Detect which cell encompasses the target text, then output its (x, y) center coordinate. 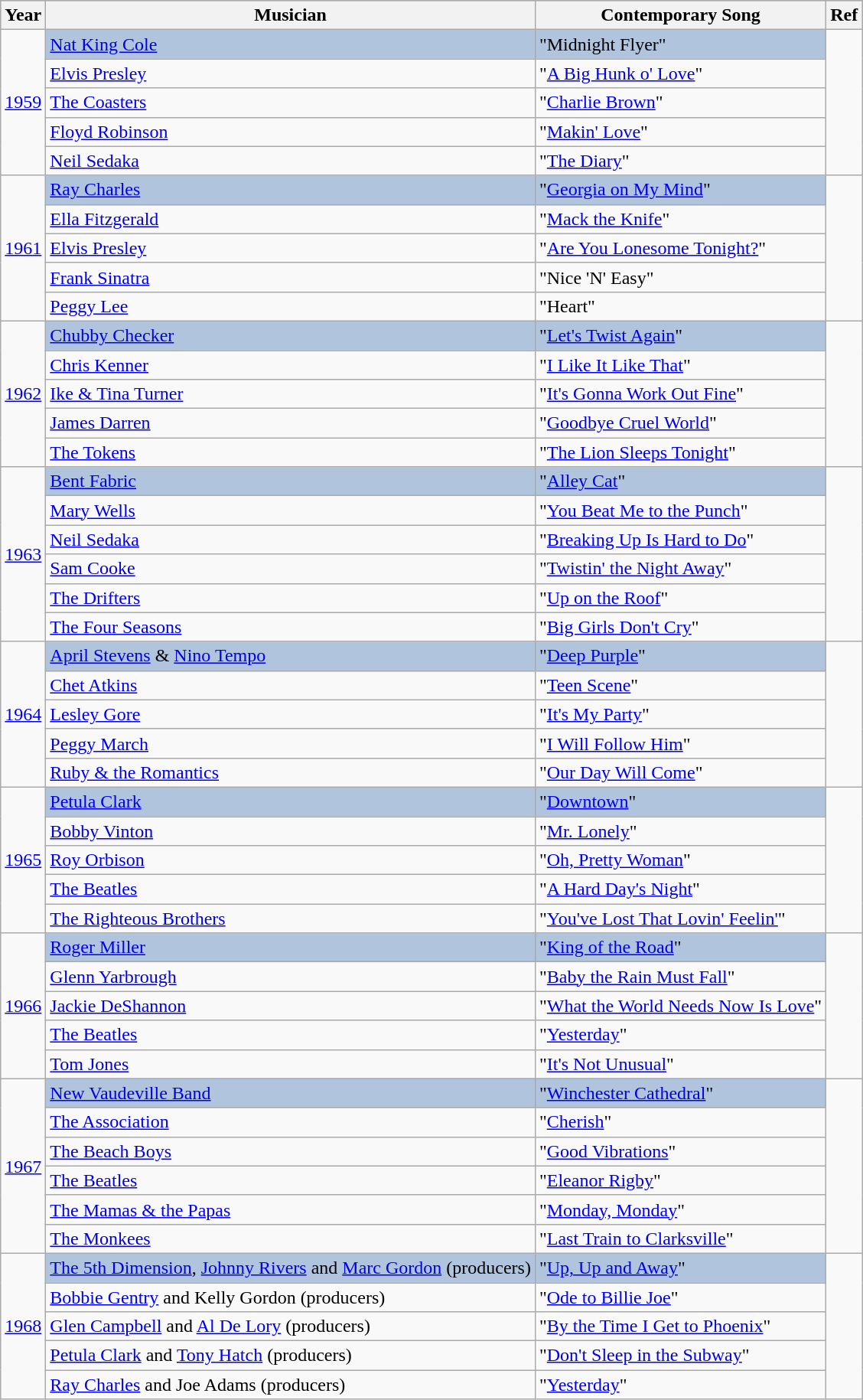
Chris Kenner (291, 365)
Floyd Robinson (291, 132)
1967 (23, 1166)
The Beach Boys (291, 1151)
The Monkees (291, 1238)
"Big Girls Don't Cry" (680, 627)
Peggy Lee (291, 306)
1959 (23, 103)
1966 (23, 1006)
Roger Miller (291, 948)
Ref (845, 15)
"A Hard Day's Night" (680, 889)
Ray Charles and Joe Adams (producers) (291, 1385)
"Cherish" (680, 1122)
"Baby the Rain Must Fall" (680, 977)
Ruby & the Romantics (291, 772)
"Alley Cat" (680, 481)
"Heart" (680, 306)
"Let's Twist Again" (680, 335)
Tom Jones (291, 1064)
Ray Charles (291, 190)
"Teen Scene" (680, 685)
"The Diary" (680, 161)
1963 (23, 554)
Contemporary Song (680, 15)
1964 (23, 714)
"The Lion Sleeps Tonight" (680, 452)
Lesley Gore (291, 714)
The Mamas & the Papas (291, 1209)
"Makin' Love" (680, 132)
"Downtown" (680, 801)
"Up, Up and Away" (680, 1268)
The Tokens (291, 452)
"Last Train to Clarksville" (680, 1238)
"It's My Party" (680, 714)
"Oh, Pretty Woman" (680, 860)
"Don't Sleep in the Subway" (680, 1356)
James Darren (291, 423)
"Ode to Billie Joe" (680, 1297)
Bent Fabric (291, 481)
The Four Seasons (291, 627)
"Are You Lonesome Tonight?" (680, 248)
Peggy March (291, 743)
"A Big Hunk o' Love" (680, 73)
Sam Cooke (291, 569)
"Goodbye Cruel World" (680, 423)
"King of the Road" (680, 948)
"I Like It Like That" (680, 365)
"You Beat Me to the Punch" (680, 511)
"It's Gonna Work Out Fine" (680, 394)
The Coasters (291, 103)
"Midnight Flyer" (680, 44)
"What the World Needs Now Is Love" (680, 1006)
"Breaking Up Is Hard to Do" (680, 540)
"Mack the Knife" (680, 219)
The Righteous Brothers (291, 919)
Musician (291, 15)
Bobby Vinton (291, 831)
Ella Fitzgerald (291, 219)
1962 (23, 393)
"Georgia on My Mind" (680, 190)
"Up on the Roof" (680, 598)
"Eleanor Rigby" (680, 1180)
"Good Vibrations" (680, 1151)
Glen Campbell and Al De Lory (producers) (291, 1327)
"Our Day Will Come" (680, 772)
"By the Time I Get to Phoenix" (680, 1327)
The Drifters (291, 598)
Chubby Checker (291, 335)
The Association (291, 1122)
Roy Orbison (291, 860)
"Mr. Lonely" (680, 831)
Frank Sinatra (291, 277)
Petula Clark (291, 801)
"Deep Purple" (680, 656)
Bobbie Gentry and Kelly Gordon (producers) (291, 1297)
"You've Lost That Lovin' Feelin'" (680, 919)
"Charlie Brown" (680, 103)
"It's Not Unusual" (680, 1064)
1968 (23, 1326)
"Twistin' the Night Away" (680, 569)
The 5th Dimension, Johnny Rivers and Marc Gordon (producers) (291, 1268)
New Vaudeville Band (291, 1093)
Mary Wells (291, 511)
1965 (23, 860)
Ike & Tina Turner (291, 394)
April Stevens & Nino Tempo (291, 656)
"Winchester Cathedral" (680, 1093)
Chet Atkins (291, 685)
"Nice 'N' Easy" (680, 277)
Petula Clark and Tony Hatch (producers) (291, 1356)
Nat King Cole (291, 44)
"I Will Follow Him" (680, 743)
Year (23, 15)
"Monday, Monday" (680, 1209)
Jackie DeShannon (291, 1006)
Glenn Yarbrough (291, 977)
1961 (23, 248)
